Pinpoint the cell where the given text exists, returning its [x, y] midpoint coordinate. 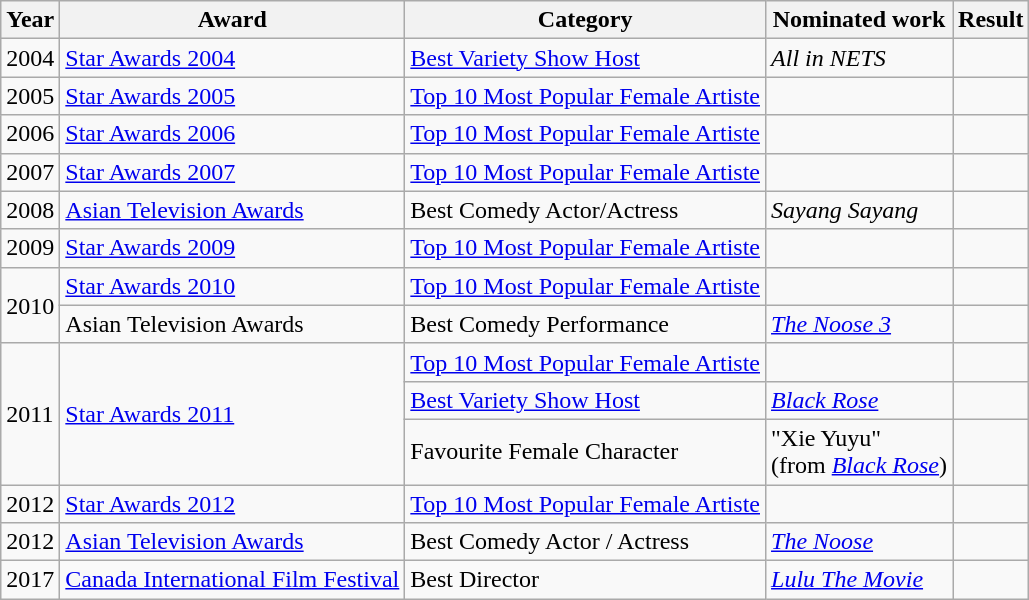
2010 [30, 305]
Best Director [586, 580]
2007 [30, 172]
Lulu The Movie [860, 580]
"Xie Yuyu"(from Black Rose) [860, 452]
2017 [30, 580]
Star Awards 2011 [232, 414]
The Noose [860, 542]
The Noose 3 [860, 324]
Award [232, 20]
Black Rose [860, 400]
Category [586, 20]
Best Comedy Actor/Actress [586, 210]
2011 [30, 414]
Star Awards 2012 [232, 503]
2008 [30, 210]
Star Awards 2005 [232, 96]
Year [30, 20]
Best Comedy Actor / Actress [586, 542]
Favourite Female Character [586, 452]
Star Awards 2004 [232, 58]
Sayang Sayang [860, 210]
Result [991, 20]
2005 [30, 96]
Star Awards 2007 [232, 172]
2006 [30, 134]
2009 [30, 248]
2004 [30, 58]
Star Awards 2009 [232, 248]
Nominated work [860, 20]
Star Awards 2010 [232, 286]
All in NETS [860, 58]
Best Comedy Performance [586, 324]
Canada International Film Festival [232, 580]
Star Awards 2006 [232, 134]
